Determine the [x, y] coordinate at the center of the cell enclosing the given text.  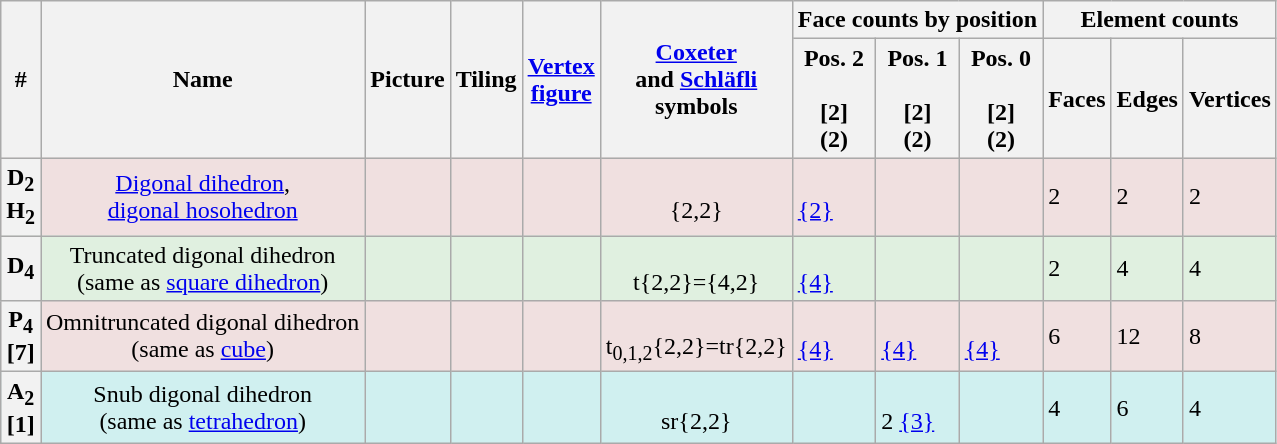
Omnitruncated digonal dihedron(same as cube) [202, 336]
A2[1] [21, 408]
t0,1,2{2,2}=tr{2,2} [696, 336]
# [21, 80]
Picture [408, 80]
Edges [1147, 98]
Coxeterand Schläflisymbols [696, 80]
sr{2,2} [696, 408]
8 [1230, 336]
Pos. 2[2](2) [834, 98]
D2H2 [21, 197]
D4 [21, 268]
Tiling [486, 80]
Element counts [1160, 20]
Pos. 0[2](2) [1001, 98]
Name [202, 80]
Faces [1077, 98]
Pos. 1[2](2) [918, 98]
Snub digonal dihedron(same as tetrahedron) [202, 408]
2 {3} [918, 408]
Vertexfigure [561, 80]
{2,2} [696, 197]
P4[7] [21, 336]
Vertices [1230, 98]
Truncated digonal dihedron(same as square dihedron) [202, 268]
12 [1147, 336]
{2} [834, 197]
Face counts by position [917, 20]
Digonal dihedron,digonal hosohedron [202, 197]
t{2,2}={4,2} [696, 268]
